Return the [x, y] coordinate for the center point of the cell that contains the specified text.  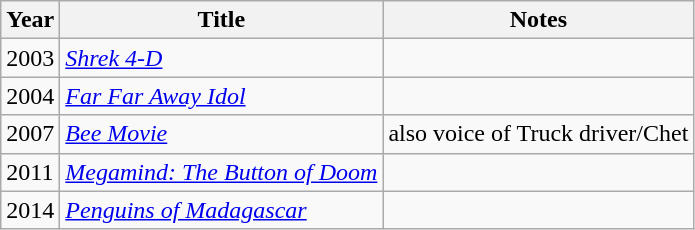
Shrek 4-D [222, 58]
Bee Movie [222, 134]
Far Far Away Idol [222, 96]
Megamind: The Button of Doom [222, 172]
2004 [30, 96]
also voice of Truck driver/Chet [538, 134]
2003 [30, 58]
Notes [538, 20]
Penguins of Madagascar [222, 210]
2011 [30, 172]
Year [30, 20]
2007 [30, 134]
2014 [30, 210]
Title [222, 20]
